Provide the [X, Y] coordinate of the cell's center where the given text is located.  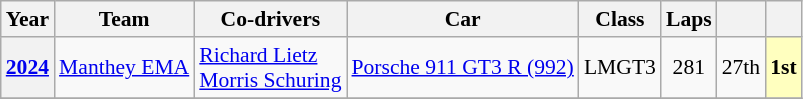
Porsche 911 GT3 R (992) [462, 68]
Manthey EMA [124, 68]
Laps [689, 19]
281 [689, 68]
27th [742, 68]
Class [620, 19]
Year [28, 19]
Co-drivers [270, 19]
1st [784, 68]
2024 [28, 68]
Car [462, 19]
Team [124, 19]
Richard Lietz Morris Schuring [270, 68]
LMGT3 [620, 68]
